Provide the [X, Y] coordinate of the cell's center where the given text is located.  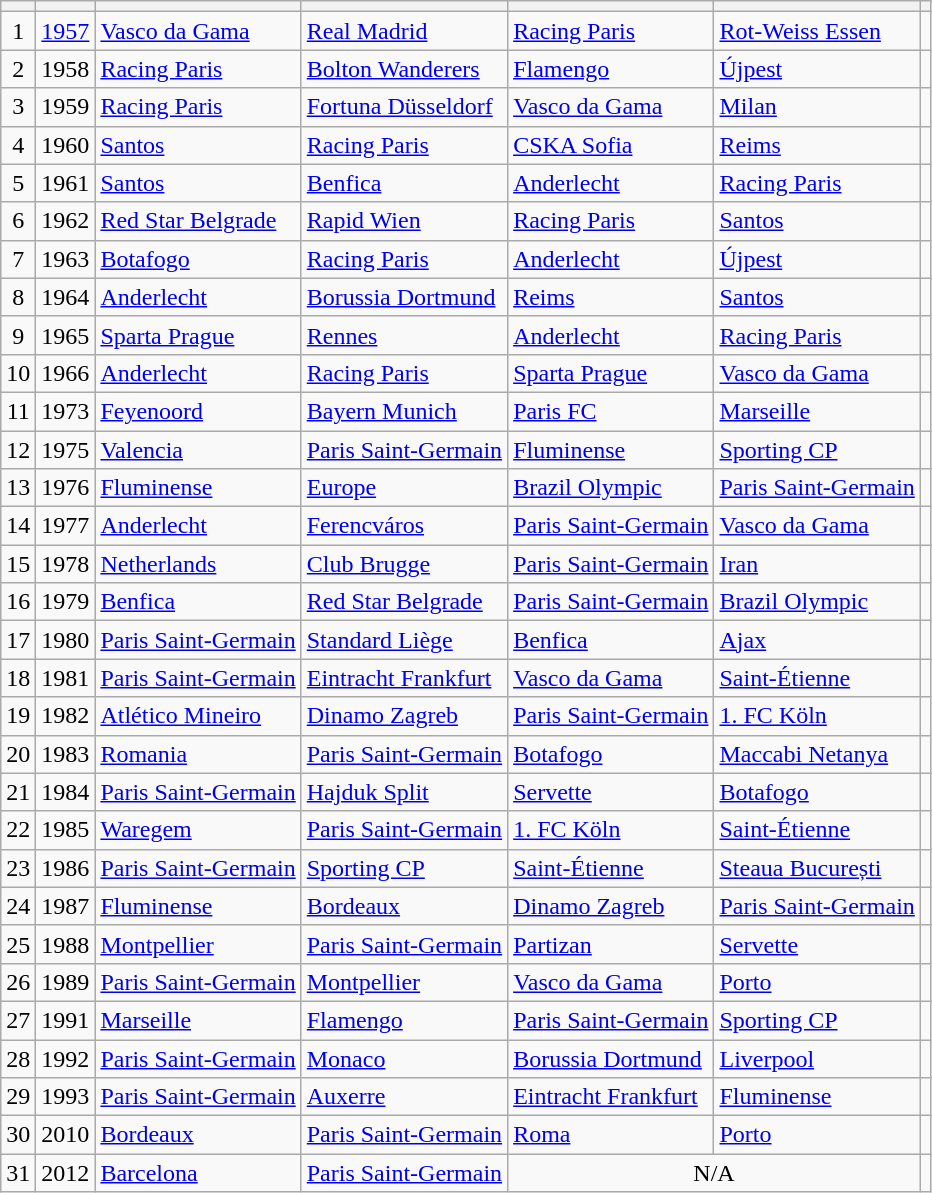
27 [18, 1020]
29 [18, 1097]
Iran [817, 564]
1958 [66, 69]
15 [18, 564]
Monaco [404, 1059]
Bayern Munich [404, 411]
9 [18, 335]
1980 [66, 640]
Rapid Wien [404, 221]
7 [18, 259]
1987 [66, 906]
Real Madrid [404, 31]
1960 [66, 145]
Maccabi Netanya [817, 754]
1965 [66, 335]
Partizan [611, 944]
1978 [66, 564]
Rot-Weiss Essen [817, 31]
20 [18, 754]
2010 [66, 1135]
5 [18, 183]
1964 [66, 297]
Liverpool [817, 1059]
1986 [66, 868]
31 [18, 1173]
Roma [611, 1135]
Standard Liège [404, 640]
Valencia [198, 449]
23 [18, 868]
1973 [66, 411]
6 [18, 221]
1957 [66, 31]
Milan [817, 107]
1963 [66, 259]
1959 [66, 107]
1976 [66, 488]
13 [18, 488]
1988 [66, 944]
1991 [66, 1020]
21 [18, 792]
CSKA Sofia [611, 145]
24 [18, 906]
8 [18, 297]
Feyenoord [198, 411]
4 [18, 145]
1984 [66, 792]
Ajax [817, 640]
Club Brugge [404, 564]
2 [18, 69]
17 [18, 640]
30 [18, 1135]
1961 [66, 183]
26 [18, 982]
14 [18, 526]
Europe [404, 488]
1993 [66, 1097]
10 [18, 373]
Ferencváros [404, 526]
18 [18, 678]
1977 [66, 526]
1981 [66, 678]
12 [18, 449]
1962 [66, 221]
Hajduk Split [404, 792]
1992 [66, 1059]
22 [18, 830]
1983 [66, 754]
Steaua București [817, 868]
Auxerre [404, 1097]
Romania [198, 754]
11 [18, 411]
Fortuna Düsseldorf [404, 107]
1985 [66, 830]
1979 [66, 602]
2012 [66, 1173]
19 [18, 716]
1975 [66, 449]
1 [18, 31]
Atlético Mineiro [198, 716]
Bolton Wanderers [404, 69]
Netherlands [198, 564]
Waregem [198, 830]
1989 [66, 982]
3 [18, 107]
28 [18, 1059]
Paris FC [611, 411]
Rennes [404, 335]
16 [18, 602]
1966 [66, 373]
25 [18, 944]
Barcelona [198, 1173]
1982 [66, 716]
N/A [714, 1173]
